Return the (x, y) coordinate for the center point of the cell that contains the specified text.  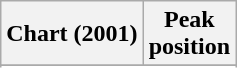
Peakposition (189, 34)
Chart (2001) (72, 34)
